For the text-containing cell, return its midpoint in (X, Y) coordinate format. 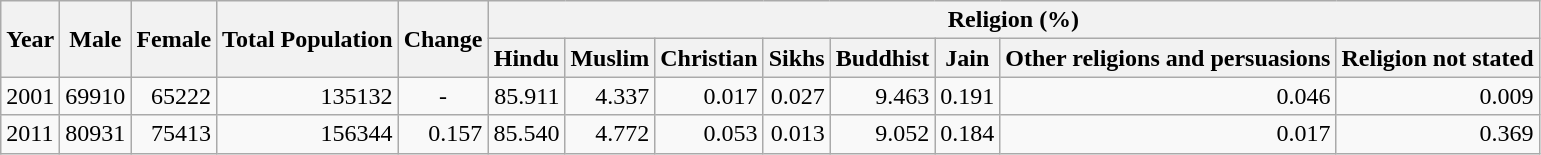
Male (96, 39)
69910 (96, 96)
4.772 (610, 134)
Change (443, 39)
4.337 (610, 96)
9.463 (882, 96)
0.157 (443, 134)
0.053 (709, 134)
85.911 (526, 96)
0.027 (796, 96)
0.009 (1438, 96)
Muslim (610, 58)
Year (30, 39)
Other religions and persuasions (1168, 58)
2001 (30, 96)
0.013 (796, 134)
- (443, 96)
Sikhs (796, 58)
Christian (709, 58)
2011 (30, 134)
0.046 (1168, 96)
9.052 (882, 134)
0.191 (968, 96)
135132 (308, 96)
Total Population (308, 39)
75413 (174, 134)
Religion (%) (1014, 20)
Religion not stated (1438, 58)
0.369 (1438, 134)
65222 (174, 96)
Jain (968, 58)
85.540 (526, 134)
Female (174, 39)
Hindu (526, 58)
Buddhist (882, 58)
0.184 (968, 134)
80931 (96, 134)
156344 (308, 134)
